For the text-containing cell, return its midpoint in [x, y] coordinate format. 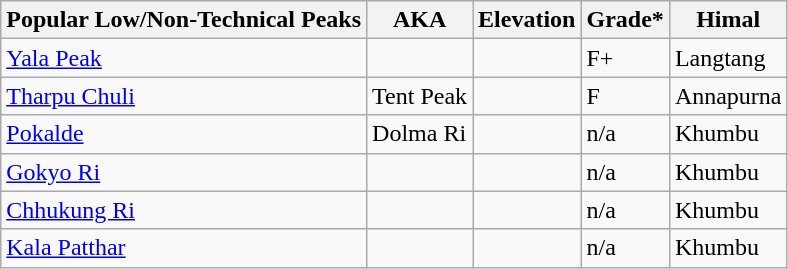
Elevation [527, 20]
Kala Patthar [184, 248]
Tent Peak [420, 96]
Himal [728, 20]
Yala Peak [184, 58]
Dolma Ri [420, 134]
Gokyo Ri [184, 172]
F [625, 96]
AKA [420, 20]
Langtang [728, 58]
Annapurna [728, 96]
Grade* [625, 20]
Tharpu Chuli [184, 96]
Pokalde [184, 134]
Popular Low/Non-Technical Peaks [184, 20]
Chhukung Ri [184, 210]
F+ [625, 58]
